For the text-containing cell, return its midpoint in (X, Y) coordinate format. 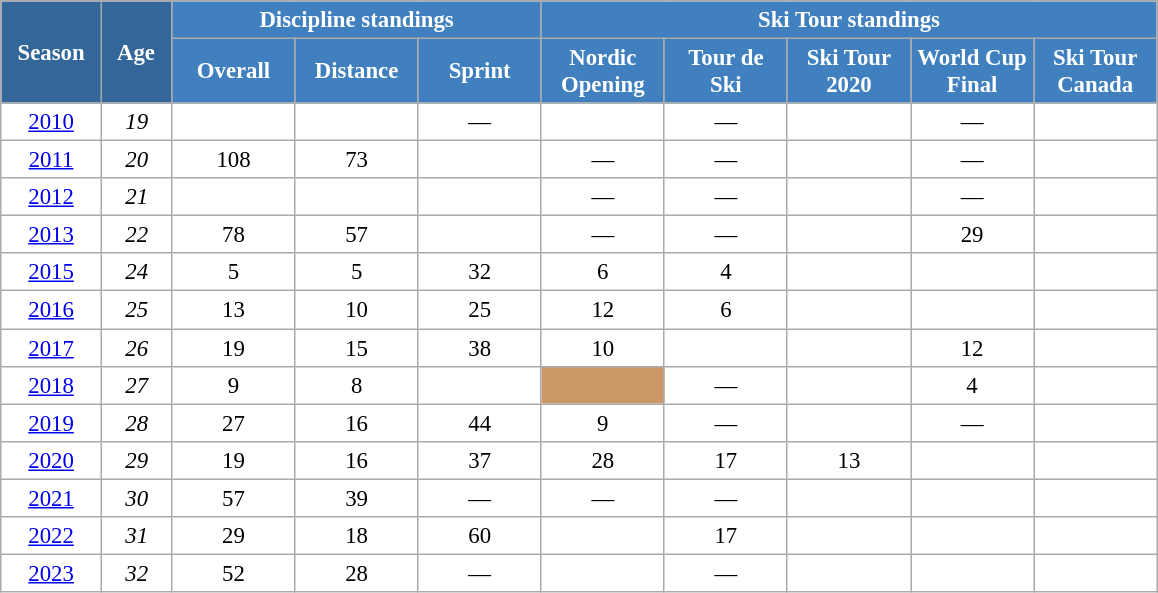
2018 (52, 385)
44 (480, 423)
2016 (52, 310)
Ski Tour2020 (848, 72)
Age (136, 52)
2015 (52, 273)
78 (234, 235)
Ski Tour standings (848, 20)
2020 (52, 460)
60 (480, 536)
2010 (52, 122)
NordicOpening (602, 72)
Distance (356, 72)
2017 (52, 348)
73 (356, 160)
37 (480, 460)
2011 (52, 160)
26 (136, 348)
Overall (234, 72)
2023 (52, 573)
8 (356, 385)
24 (136, 273)
15 (356, 348)
2013 (52, 235)
2022 (52, 536)
Tour deSki (726, 72)
22 (136, 235)
2012 (52, 197)
30 (136, 498)
31 (136, 536)
108 (234, 160)
World CupFinal (972, 72)
52 (234, 573)
2019 (52, 423)
Sprint (480, 72)
38 (480, 348)
18 (356, 536)
20 (136, 160)
39 (356, 498)
21 (136, 197)
Discipline standings (356, 20)
2021 (52, 498)
Season (52, 52)
Ski TourCanada (1096, 72)
